Return (x, y) of the center of cell containing provided text 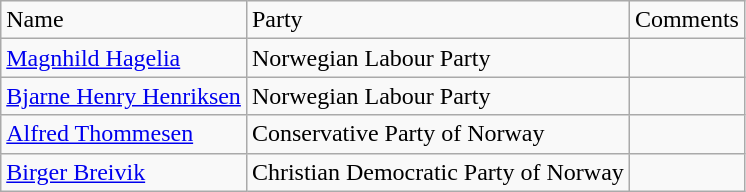
Name (124, 20)
Magnhild Hagelia (124, 58)
Christian Democratic Party of Norway (438, 172)
Conservative Party of Norway (438, 134)
Bjarne Henry Henriksen (124, 96)
Alfred Thommesen (124, 134)
Birger Breivik (124, 172)
Party (438, 20)
Comments (686, 20)
